Extract the [X, Y] coordinate from the center of the cell holding the provided text.  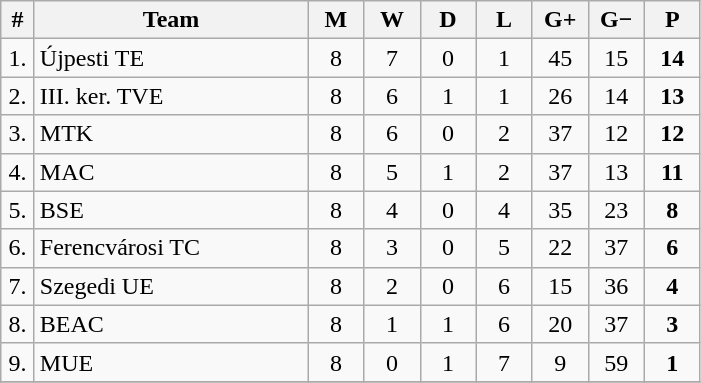
22 [560, 248]
20 [560, 324]
9. [18, 362]
Szegedi UE [171, 286]
G+ [560, 20]
D [448, 20]
2. [18, 96]
59 [616, 362]
MAC [171, 172]
M [336, 20]
L [504, 20]
6. [18, 248]
11 [672, 172]
III. ker. TVE [171, 96]
36 [616, 286]
23 [616, 210]
26 [560, 96]
P [672, 20]
Team [171, 20]
9 [560, 362]
MTK [171, 134]
1. [18, 58]
G− [616, 20]
# [18, 20]
W [392, 20]
45 [560, 58]
4. [18, 172]
8. [18, 324]
3. [18, 134]
Újpesti TE [171, 58]
Ferencvárosi TC [171, 248]
5. [18, 210]
35 [560, 210]
BEAC [171, 324]
BSE [171, 210]
7. [18, 286]
MUE [171, 362]
